Return (x, y) of the center of cell containing provided text 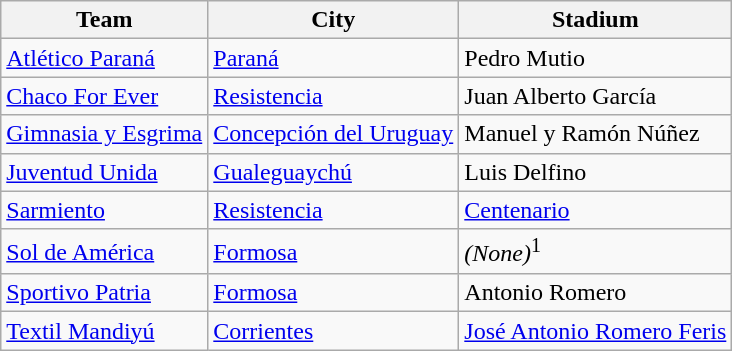
Gimnasia y Esgrima (104, 134)
Team (104, 20)
Manuel y Ramón Núñez (596, 134)
Sarmiento (104, 210)
Centenario (596, 210)
Chaco For Ever (104, 96)
Atlético Paraná (104, 58)
Juan Alberto García (596, 96)
City (334, 20)
Paraná (334, 58)
Concepción del Uruguay (334, 134)
Luis Delfino (596, 172)
Antonio Romero (596, 293)
Juventud Unida (104, 172)
Corrientes (334, 331)
Sportivo Patria (104, 293)
Pedro Mutio (596, 58)
José Antonio Romero Feris (596, 331)
Textil Mandiyú (104, 331)
Gualeguaychú (334, 172)
(None)1 (596, 252)
Stadium (596, 20)
Sol de América (104, 252)
